Identify which cell holds the provided text, then report its (x, y) central coordinate. 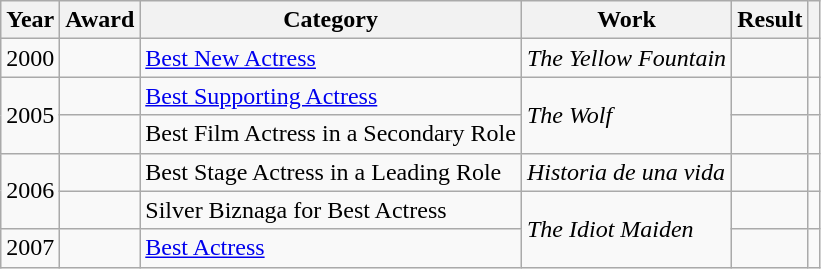
Work (626, 20)
2006 (30, 191)
2000 (30, 58)
Award (100, 20)
The Wolf (626, 115)
Year (30, 20)
Historia de una vida (626, 172)
Best Supporting Actress (331, 96)
The Idiot Maiden (626, 229)
Result (770, 20)
Best Stage Actress in a Leading Role (331, 172)
Best Film Actress in a Secondary Role (331, 134)
Silver Biznaga for Best Actress (331, 210)
Best Actress (331, 248)
2007 (30, 248)
The Yellow Fountain (626, 58)
Category (331, 20)
Best New Actress (331, 58)
2005 (30, 115)
